Determine the [x, y] coordinate at the center of the cell enclosing the given text.  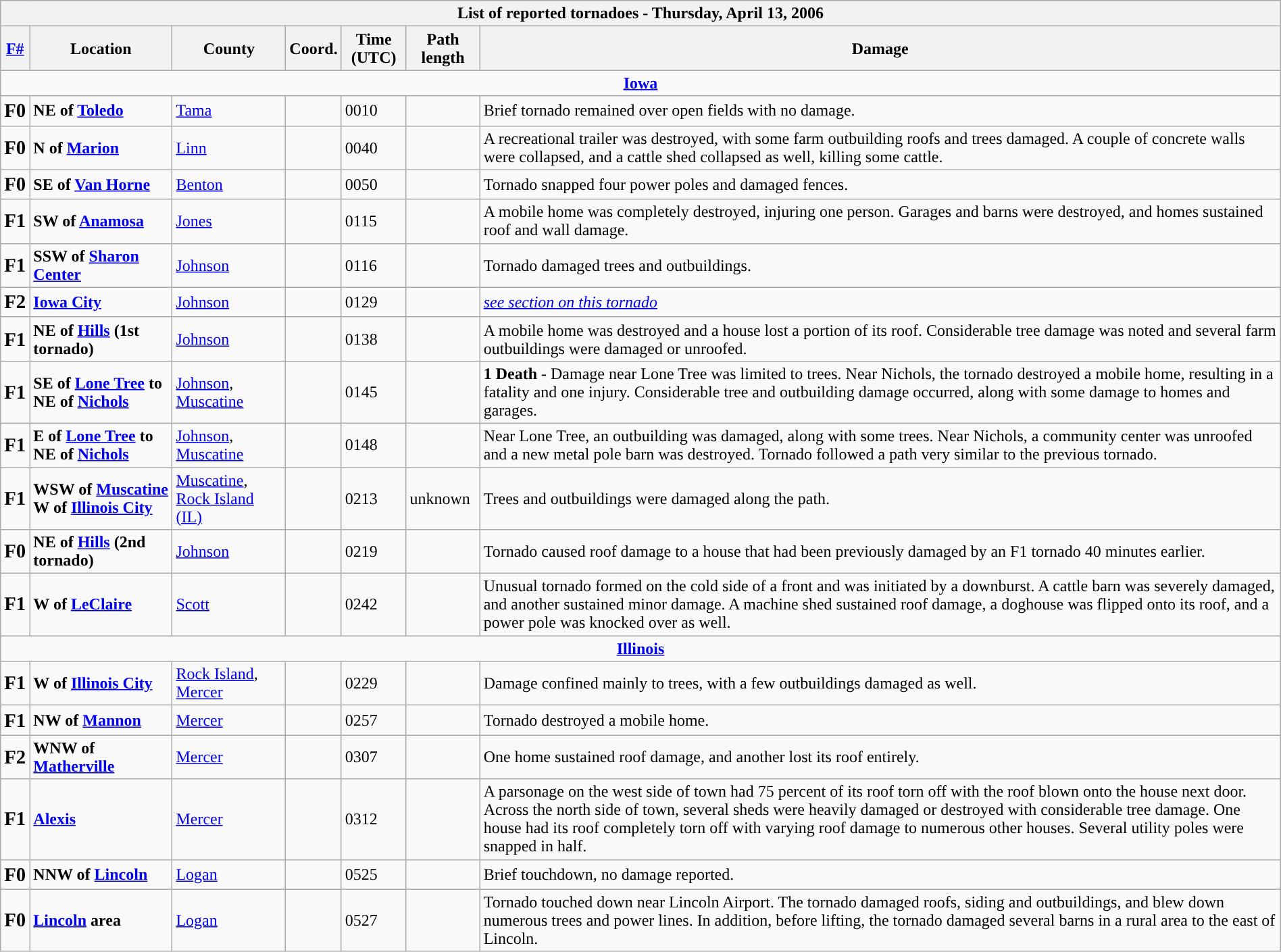
Illinois [640, 649]
Tornado damaged trees and outbuildings. [880, 265]
Tama [229, 111]
Tornado destroyed a mobile home. [880, 720]
N of Marion [101, 147]
Benton [229, 184]
Coord. [313, 49]
0040 [374, 147]
0219 [374, 551]
Time (UTC) [374, 49]
see section on this tornado [880, 302]
Iowa City [101, 302]
0213 [374, 499]
0312 [374, 819]
W of LeClaire [101, 605]
0145 [374, 392]
0257 [374, 720]
unknown [443, 499]
Jones [229, 222]
SE of Van Horne [101, 184]
0242 [374, 605]
NE of Toledo [101, 111]
SE of Lone Tree to NE of Nichols [101, 392]
County [229, 49]
0050 [374, 184]
0138 [374, 339]
Damage [880, 49]
SSW of Sharon Center [101, 265]
Lincoln area [101, 920]
NNW of Lincoln [101, 874]
Scott [229, 605]
F# [15, 49]
0116 [374, 265]
0527 [374, 920]
Path length [443, 49]
NE of Hills (1st tornado) [101, 339]
Linn [229, 147]
0010 [374, 111]
One home sustained roof damage, and another lost its roof entirely. [880, 757]
0148 [374, 445]
0229 [374, 684]
Location [101, 49]
Tornado caused roof damage to a house that had been previously damaged by an F1 tornado 40 minutes earlier. [880, 551]
Brief touchdown, no damage reported. [880, 874]
W of Illinois City [101, 684]
Brief tornado remained over open fields with no damage. [880, 111]
Trees and outbuildings were damaged along the path. [880, 499]
NW of Mannon [101, 720]
0307 [374, 757]
Tornado snapped four power poles and damaged fences. [880, 184]
0115 [374, 222]
0525 [374, 874]
SW of Anamosa [101, 222]
NE of Hills (2nd tornado) [101, 551]
List of reported tornadoes - Thursday, April 13, 2006 [640, 14]
Rock Island, Mercer [229, 684]
Alexis [101, 819]
WNW of Matherville [101, 757]
E of Lone Tree to NE of Nichols [101, 445]
Muscatine, Rock Island (IL) [229, 499]
WSW of Muscatine W of Illinois City [101, 499]
Iowa [640, 83]
Damage confined mainly to trees, with a few outbuildings damaged as well. [880, 684]
A mobile home was completely destroyed, injuring one person. Garages and barns were destroyed, and homes sustained roof and wall damage. [880, 222]
0129 [374, 302]
